Pinpoint the cell where the given text exists, returning its [X, Y] midpoint coordinate. 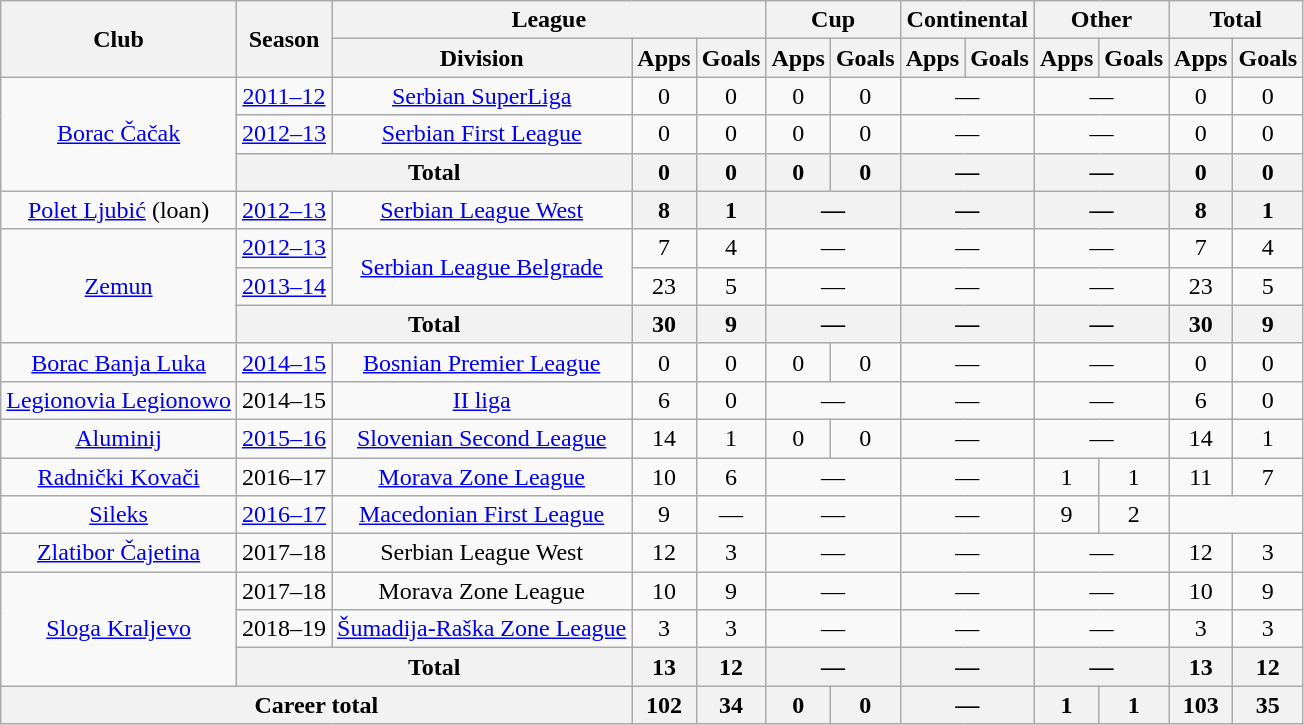
League [549, 20]
Sileks [119, 515]
Radnički Kovači [119, 477]
2 [1134, 515]
Division [482, 58]
Bosnian Premier League [482, 362]
34 [731, 705]
Cup [833, 20]
Borac Čačak [119, 134]
Macedonian First League [482, 515]
2015–16 [284, 438]
Zemun [119, 286]
Serbian First League [482, 134]
2011–12 [284, 96]
Club [119, 39]
35 [1268, 705]
Serbian League Belgrade [482, 267]
II liga [482, 400]
Legionovia Legionowo [119, 400]
2013–14 [284, 286]
11 [1201, 477]
Polet Ljubić (loan) [119, 210]
102 [664, 705]
Slovenian Second League [482, 438]
2018–19 [284, 629]
Season [284, 39]
Aluminij [119, 438]
103 [1201, 705]
Continental [967, 20]
Borac Banja Luka [119, 362]
Serbian SuperLiga [482, 96]
Sloga Kraljevo [119, 629]
Zlatibor Čajetina [119, 553]
Career total [316, 705]
Šumadija-Raška Zone League [482, 629]
Other [1101, 20]
